Determine the (x, y) coordinate at the center of the cell enclosing the given text.  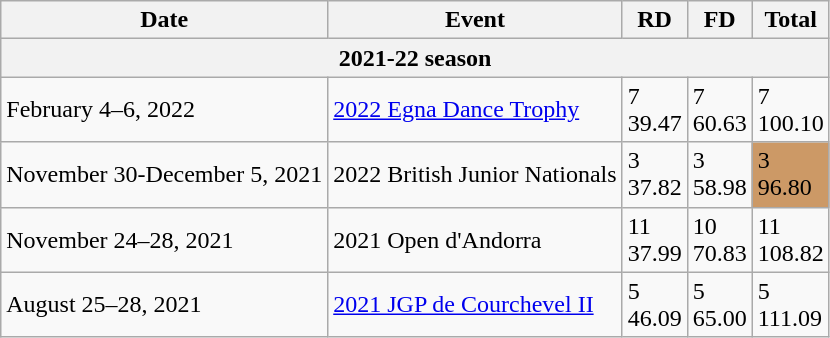
546.09 (654, 304)
565.00 (720, 304)
November 30-December 5, 2021 (164, 174)
760.63 (720, 110)
2022 Egna Dance Trophy (475, 110)
1137.99 (654, 240)
7100.10 (790, 110)
FD (720, 20)
2021 Open d'Andorra (475, 240)
February 4–6, 2022 (164, 110)
5111.09 (790, 304)
Total (790, 20)
2022 British Junior Nationals (475, 174)
November 24–28, 2021 (164, 240)
2021-22 season (416, 58)
358.98 (720, 174)
Event (475, 20)
RD (654, 20)
11108.82 (790, 240)
Date (164, 20)
2021 JGP de Courchevel II (475, 304)
396.80 (790, 174)
August 25–28, 2021 (164, 304)
1070.83 (720, 240)
337.82 (654, 174)
739.47 (654, 110)
